Return (x, y) of the center of cell containing provided text 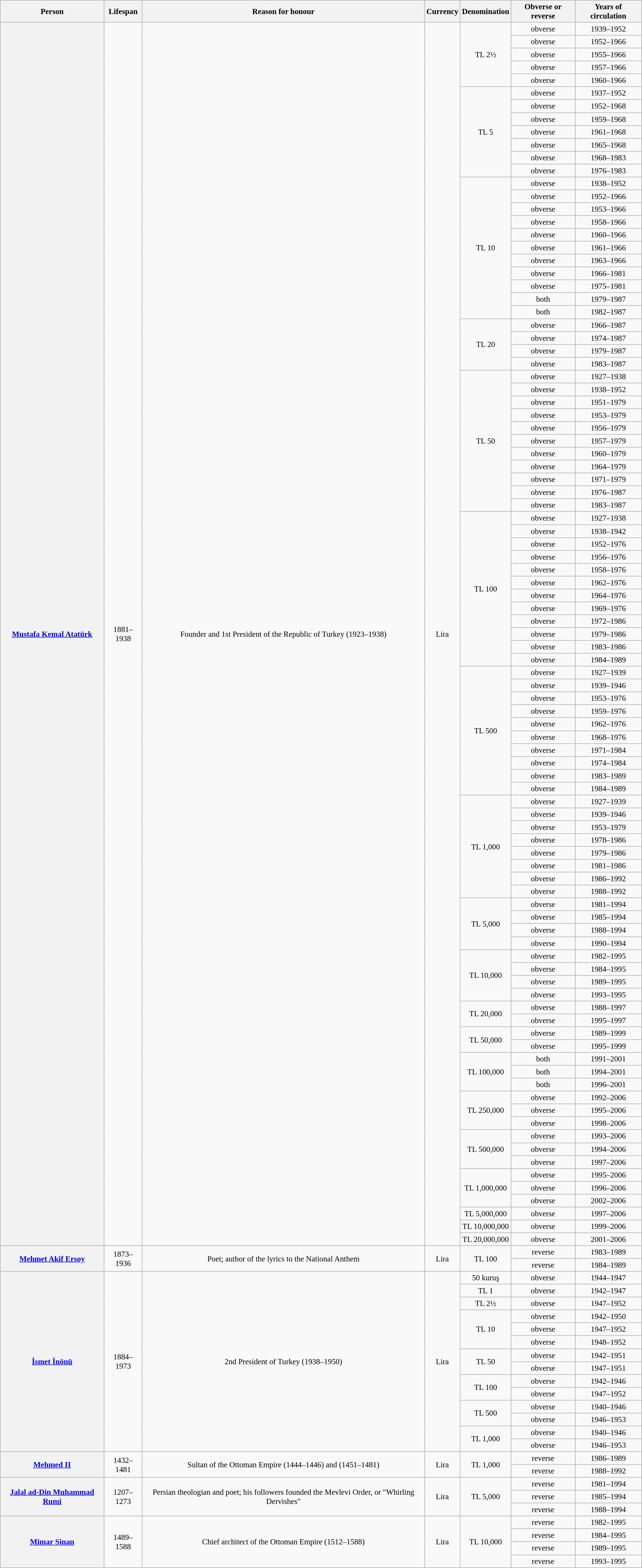
1998–2006 (608, 1123)
1976–1987 (608, 493)
1961–1966 (608, 248)
TL 20,000 (486, 1014)
TL 20,000,000 (486, 1239)
1952–1976 (608, 544)
1960–1979 (608, 454)
Mehmed II (52, 1465)
Lifespan (123, 12)
1956–1976 (608, 557)
1938–1942 (608, 531)
Obverse or reverse (543, 12)
1958–1966 (608, 222)
1873–1936 (123, 1258)
1964–1979 (608, 467)
1942–1951 (608, 1355)
1964–1976 (608, 596)
1957–1979 (608, 441)
1992–2006 (608, 1098)
1884–1973 (123, 1361)
1937–1952 (608, 94)
1978–1986 (608, 840)
1995–1997 (608, 1020)
1942–1950 (608, 1317)
1988–1997 (608, 1008)
1961–1968 (608, 132)
Sultan of the Ottoman Empire (1444–1446) and (1451–1481) (283, 1465)
1966–1981 (608, 274)
1982–1987 (608, 312)
1971–1984 (608, 750)
1207–1273 (123, 1497)
1957–1966 (608, 67)
1959–1968 (608, 119)
Denomination (486, 12)
1939–1952 (608, 29)
TL 100,000 (486, 1072)
1968–1983 (608, 158)
1951–1979 (608, 402)
1969–1976 (608, 608)
1956–1979 (608, 428)
Reason for honour (283, 12)
1975–1981 (608, 286)
1963–1966 (608, 261)
1953–1966 (608, 209)
TL 250,000 (486, 1110)
1955–1966 (608, 55)
2002–2006 (608, 1201)
TL 1,000,000 (486, 1188)
1974–1987 (608, 338)
1947–1951 (608, 1368)
1974–1984 (608, 763)
2001–2006 (608, 1239)
TL 10,000,000 (486, 1227)
Mustafa Kemal Atatürk (52, 634)
Currency (442, 12)
1958–1976 (608, 570)
1965–1968 (608, 145)
1996–2006 (608, 1188)
1994–2006 (608, 1149)
1881–1938 (123, 634)
TL 20 (486, 344)
İsmet İnönü (52, 1361)
TL 50,000 (486, 1040)
1944–1947 (608, 1278)
TL 5,000,000 (486, 1214)
1432–1481 (123, 1465)
1993–2006 (608, 1136)
Jalal ad-Din Muhammad Rumi (52, 1497)
2nd President of Turkey (1938–1950) (283, 1361)
Chief architect of the Ottoman Empire (1512–1588) (283, 1542)
1990–1994 (608, 943)
Poet; author of the lyrics to the National Anthem (283, 1258)
1953–1976 (608, 698)
1489–1588 (123, 1542)
1983–1986 (608, 647)
50 kuruş (486, 1278)
1948–1952 (608, 1342)
1995–1999 (608, 1046)
Mehmet Akif Ersoy (52, 1258)
1999–2006 (608, 1227)
1971–1979 (608, 480)
1989–1999 (608, 1033)
1994–2001 (608, 1072)
1991–2001 (608, 1059)
1968–1976 (608, 737)
Mimar Sinan (52, 1542)
1986–1992 (608, 879)
Person (52, 12)
1981–1986 (608, 866)
1972–1986 (608, 621)
Years of circulation (608, 12)
1942–1946 (608, 1381)
1976–1983 (608, 171)
Persian theologian and poet; his followers founded the Mevlevi Order, or "Whirling Dervishes" (283, 1497)
1996–2001 (608, 1085)
TL 1 (486, 1291)
1959–1976 (608, 711)
TL 500,000 (486, 1149)
1942–1947 (608, 1291)
1966–1987 (608, 325)
TL 5 (486, 132)
1986–1989 (608, 1458)
Founder and 1st President of the Republic of Turkey (1923–1938) (283, 634)
1952–1968 (608, 106)
